Return (X, Y) of the center of cell containing provided text 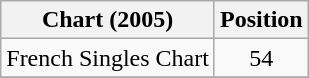
54 (261, 58)
Chart (2005) (108, 20)
Position (261, 20)
French Singles Chart (108, 58)
